From the cell containing the given text, extract its center point as [X, Y] coordinate. 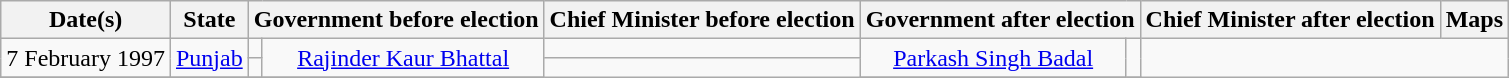
Chief Minister before election [702, 20]
Punjab [209, 58]
State [209, 20]
Maps [1474, 20]
Government before election [396, 20]
Chief Minister after election [1290, 20]
Parkash Singh Badal [993, 58]
Government after election [1000, 20]
7 February 1997 [86, 58]
Rajinder Kaur Bhattal [403, 58]
Date(s) [86, 20]
